Identify which cell holds the provided text, then report its [x, y] central coordinate. 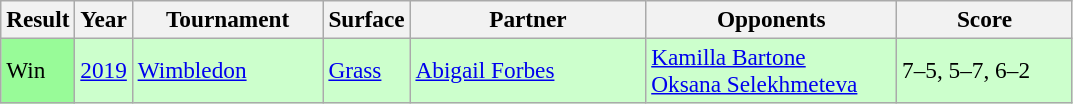
Partner [528, 19]
Surface [366, 19]
Abigail Forbes [528, 70]
Grass [366, 70]
7–5, 5–7, 6–2 [985, 70]
Kamilla Bartone Oksana Selekhmeteva [772, 70]
Opponents [772, 19]
Win [38, 70]
Tournament [228, 19]
2019 [104, 70]
Wimbledon [228, 70]
Score [985, 19]
Result [38, 19]
Year [104, 19]
